Search for the cell housing the specified text and yield its (x, y) center coordinate. 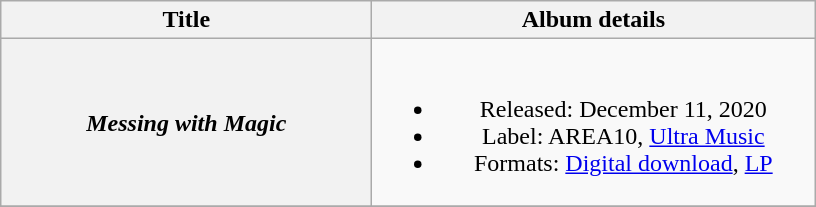
Title (186, 20)
Messing with Magic (186, 122)
Released: December 11, 2020Label: AREA10, Ultra MusicFormats: Digital download, LP (594, 122)
Album details (594, 20)
